Find where the given text appears and provide that cell's center as (x, y) coordinate. 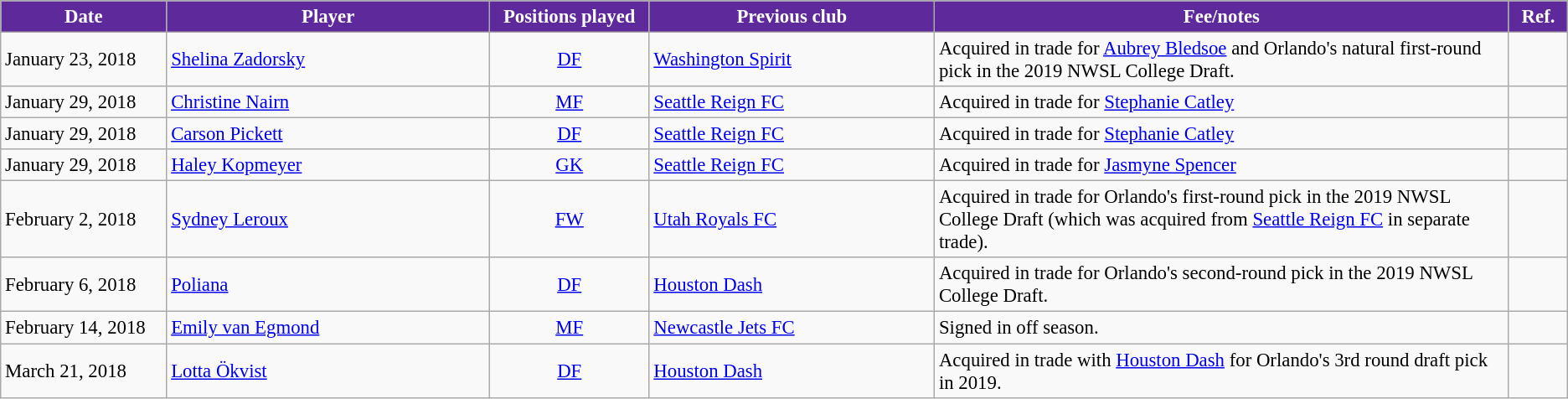
Newcastle Jets FC (792, 328)
GK (570, 165)
Shelina Zadorsky (328, 60)
Haley Kopmeyer (328, 165)
Previous club (792, 17)
Carson Pickett (328, 134)
Christine Nairn (328, 102)
Emily van Egmond (328, 328)
Acquired in trade for Jasmyne Spencer (1222, 165)
Washington Spirit (792, 60)
February 14, 2018 (84, 328)
March 21, 2018 (84, 370)
Acquired in trade for Orlando's second-round pick in the 2019 NWSL College Draft. (1222, 285)
Date (84, 17)
Utah Royals FC (792, 220)
FW (570, 220)
Sydney Leroux (328, 220)
February 2, 2018 (84, 220)
Positions played (570, 17)
Fee/notes (1222, 17)
Acquired in trade for Aubrey Bledsoe and Orlando's natural first-round pick in the 2019 NWSL College Draft. (1222, 60)
Signed in off season. (1222, 328)
Acquired in trade for Orlando's first-round pick in the 2019 NWSL College Draft (which was acquired from Seattle Reign FC in separate trade). (1222, 220)
Ref. (1538, 17)
February 6, 2018 (84, 285)
Poliana (328, 285)
January 23, 2018 (84, 60)
Acquired in trade with Houston Dash for Orlando's 3rd round draft pick in 2019. (1222, 370)
Player (328, 17)
Lotta Ökvist (328, 370)
